For the text-containing cell, return its midpoint in [x, y] coordinate format. 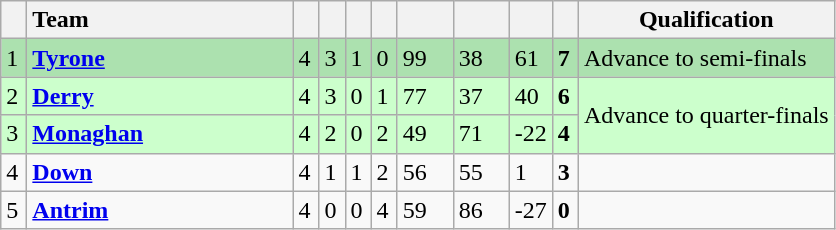
Advance to semi-finals [706, 58]
99 [425, 58]
49 [425, 134]
-22 [530, 134]
77 [425, 96]
Team [160, 20]
6 [565, 96]
59 [425, 210]
37 [481, 96]
Antrim [160, 210]
55 [481, 172]
71 [481, 134]
Qualification [706, 20]
5 [14, 210]
Monaghan [160, 134]
Advance to quarter-finals [706, 115]
Down [160, 172]
-27 [530, 210]
Tyrone [160, 58]
56 [425, 172]
38 [481, 58]
Derry [160, 96]
86 [481, 210]
61 [530, 58]
40 [530, 96]
7 [565, 58]
